From the cell containing the given text, extract its center point as [X, Y] coordinate. 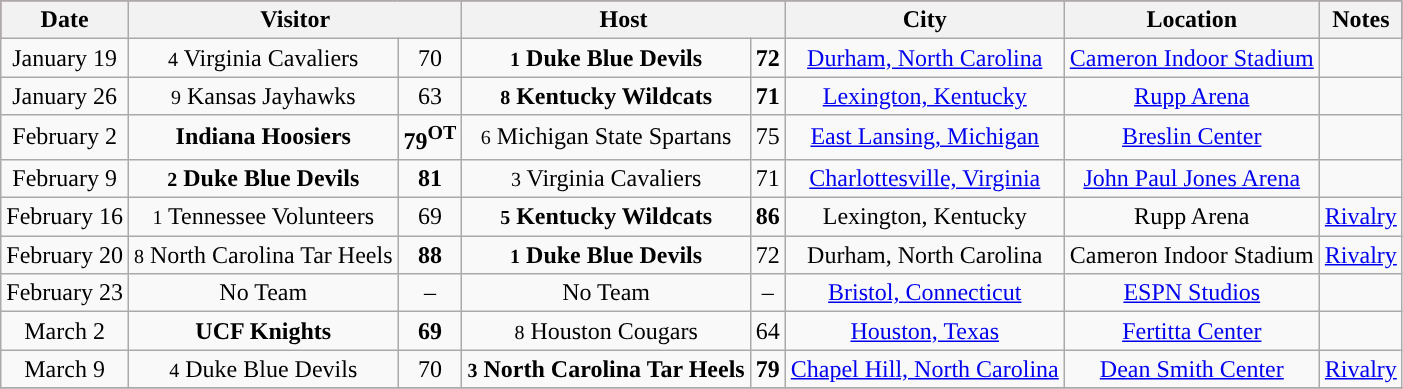
Location [1192, 20]
January 26 [65, 96]
Date [65, 20]
February 16 [65, 217]
Breslin Center [1192, 138]
Dean Smith Center [1192, 369]
5 Kentucky Wildcats [606, 217]
January 19 [65, 58]
February 23 [65, 293]
81 [430, 178]
February 9 [65, 178]
East Lansing, Michigan [924, 138]
Bristol, Connecticut [924, 293]
9 Kansas Jayhawks [263, 96]
John Paul Jones Arena [1192, 178]
ESPN Studios [1192, 293]
3 North Carolina Tar Heels [606, 369]
Host [624, 20]
Indiana Hoosiers [263, 138]
63 [430, 96]
Chapel Hill, North Carolina [924, 369]
8 North Carolina Tar Heels [263, 255]
4 Duke Blue Devils [263, 369]
6 Michigan State Spartans [606, 138]
Notes [1360, 20]
Fertitta Center [1192, 331]
March 9 [65, 369]
2 Duke Blue Devils [263, 178]
4 Virginia Cavaliers [263, 58]
8 Kentucky Wildcats [606, 96]
3 Virginia Cavaliers [606, 178]
Houston, Texas [924, 331]
75 [768, 138]
City [924, 20]
1 Tennessee Volunteers [263, 217]
88 [430, 255]
8 Houston Cougars [606, 331]
79 [768, 369]
79OT [430, 138]
UCF Knights [263, 331]
February 2 [65, 138]
February 20 [65, 255]
64 [768, 331]
Visitor [295, 20]
March 2 [65, 331]
86 [768, 217]
Charlottesville, Virginia [924, 178]
